Output the [X, Y] coordinate of the center of the cell containing the given text.  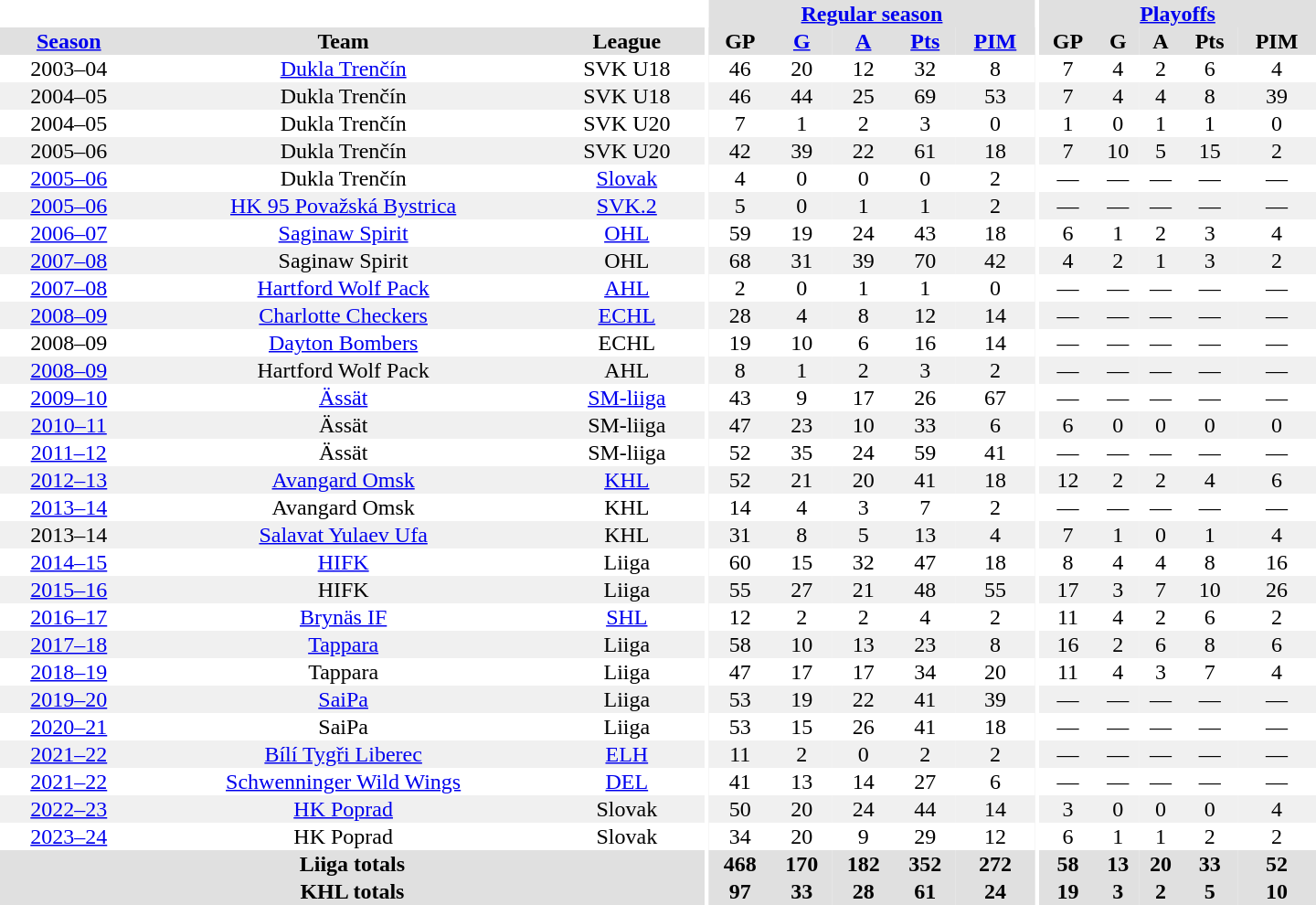
60 [740, 562]
Season [69, 41]
170 [802, 864]
Schwenninger Wild Wings [344, 782]
2022–23 [69, 809]
Regular season [872, 14]
Dayton Bombers [344, 343]
35 [802, 452]
97 [740, 891]
DEL [627, 782]
352 [925, 864]
2012–13 [69, 480]
ELH [627, 754]
League [627, 41]
Team [344, 41]
69 [925, 96]
SHL [627, 617]
2015–16 [69, 590]
2023–24 [69, 836]
2011–12 [69, 452]
2018–19 [69, 672]
Salavat Yulaev Ufa [344, 535]
272 [995, 864]
2006–07 [69, 233]
468 [740, 864]
70 [925, 261]
67 [995, 398]
2014–15 [69, 562]
2003–04 [69, 69]
2016–17 [69, 617]
SVK.2 [627, 206]
25 [863, 96]
HK 95 Považská Bystrica [344, 206]
2010–11 [69, 425]
48 [925, 590]
Liiga totals [353, 864]
2019–20 [69, 699]
KHL totals [353, 891]
2009–10 [69, 398]
50 [740, 809]
2020–21 [69, 727]
2017–18 [69, 644]
68 [740, 261]
182 [863, 864]
Bílí Tygři Liberec [344, 754]
Brynäs IF [344, 617]
29 [925, 836]
Charlotte Checkers [344, 315]
Playoffs [1177, 14]
